Return the (x, y) coordinate for the center point of the cell that contains the specified text.  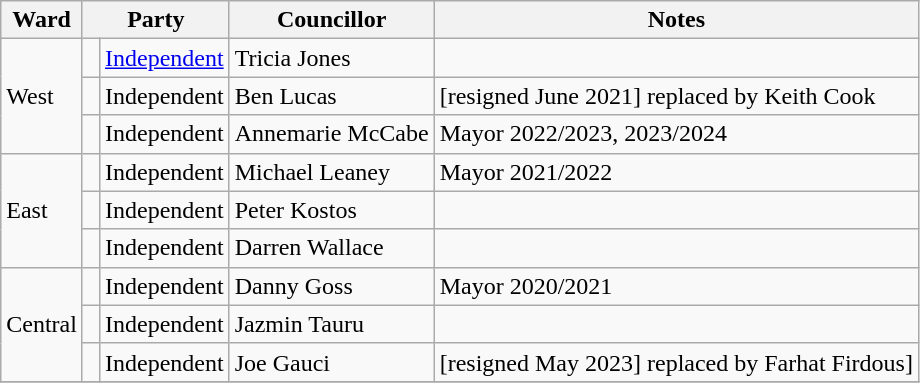
Annemarie McCabe (332, 134)
Notes (676, 20)
Mayor 2021/2022 (676, 172)
Tricia Jones (332, 58)
Danny Goss (332, 286)
Jazmin Tauru (332, 324)
East (42, 210)
Central (42, 324)
[resigned May 2023] replaced by Farhat Firdous] (676, 362)
Michael Leaney (332, 172)
Party (156, 20)
West (42, 96)
Peter Kostos (332, 210)
Ward (42, 20)
Ben Lucas (332, 96)
Councillor (332, 20)
Darren Wallace (332, 248)
Joe Gauci (332, 362)
Mayor 2022/2023, 2023/2024 (676, 134)
[resigned June 2021] replaced by Keith Cook (676, 96)
Mayor 2020/2021 (676, 286)
